Search for the cell housing the specified text and yield its (x, y) center coordinate. 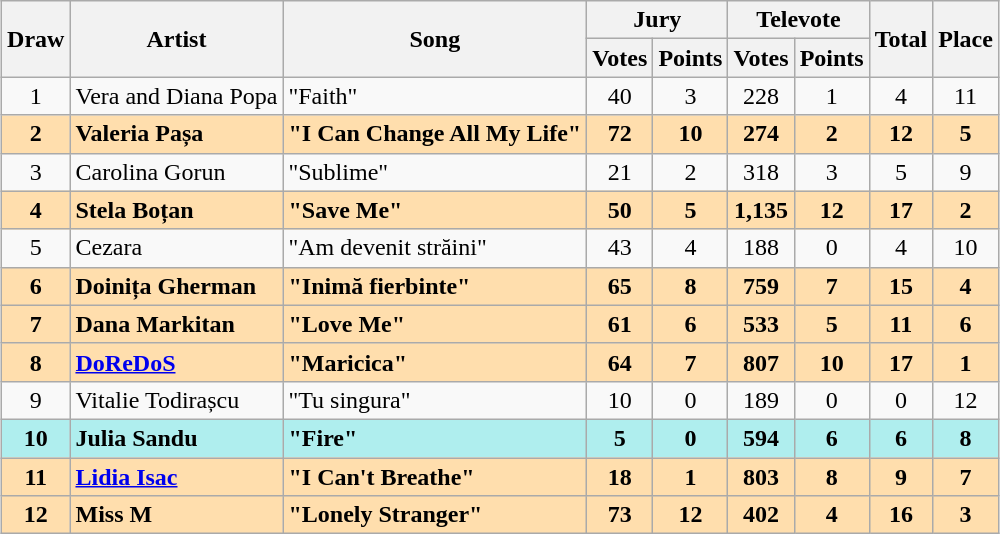
188 (761, 248)
Stela Boțan (176, 210)
Doinița Gherman (176, 286)
"Fire" (435, 438)
"Faith" (435, 96)
Draw (36, 39)
"I Can't Breathe" (435, 477)
Jury (658, 20)
"Tu singura" (435, 400)
18 (620, 477)
402 (761, 515)
Cezara (176, 248)
21 (620, 172)
1,135 (761, 210)
594 (761, 438)
"I Can Change All My Life" (435, 134)
228 (761, 96)
16 (901, 515)
65 (620, 286)
"Save Me" (435, 210)
Julia Sandu (176, 438)
Miss M (176, 515)
Lidia Isac (176, 477)
DoReDoS (176, 362)
Televote (798, 20)
64 (620, 362)
318 (761, 172)
61 (620, 324)
189 (761, 400)
274 (761, 134)
"Lonely Stranger" (435, 515)
533 (761, 324)
"Maricica" (435, 362)
Valeria Pașa (176, 134)
72 (620, 134)
"Sublime" (435, 172)
73 (620, 515)
Total (901, 39)
50 (620, 210)
Vitalie Todirașcu (176, 400)
Dana Markitan (176, 324)
40 (620, 96)
Artist (176, 39)
807 (761, 362)
803 (761, 477)
"Love Me" (435, 324)
Song (435, 39)
"Inimă fierbinte" (435, 286)
43 (620, 248)
Carolina Gorun (176, 172)
Vera and Diana Popa (176, 96)
"Am devenit străini" (435, 248)
Place (966, 39)
15 (901, 286)
759 (761, 286)
